Detect which cell encompasses the target text, then output its (x, y) center coordinate. 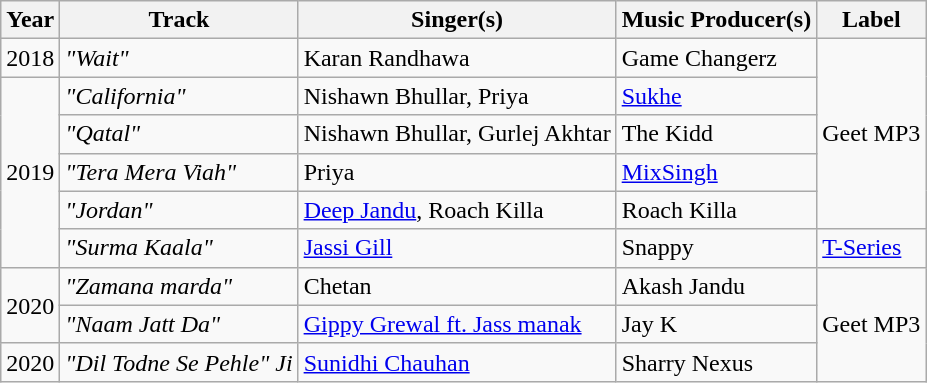
"Qatal" (179, 134)
Roach Killa (716, 210)
2019 (30, 172)
Sharry Nexus (716, 362)
T-Series (872, 248)
"Dil Todne Se Pehle" Ji (179, 362)
Chetan (457, 286)
Game Changerz (716, 58)
Year (30, 20)
Jay K (716, 324)
Priya (457, 172)
Nishawn Bhullar, Gurlej Akhtar (457, 134)
2018 (30, 58)
Sukhe (716, 96)
Jassi Gill (457, 248)
"Zamana marda" (179, 286)
"Tera Mera Viah" (179, 172)
"California" (179, 96)
Karan Randhawa (457, 58)
Deep Jandu, Roach Killa (457, 210)
Track (179, 20)
"Jordan" (179, 210)
Snappy (716, 248)
MixSingh (716, 172)
Akash Jandu (716, 286)
"Surma Kaala" (179, 248)
Label (872, 20)
Sunidhi Chauhan (457, 362)
Singer(s) (457, 20)
"Naam Jatt Da" (179, 324)
"Wait" (179, 58)
Music Producer(s) (716, 20)
Gippy Grewal ft. Jass manak (457, 324)
Nishawn Bhullar, Priya (457, 96)
The Kidd (716, 134)
